Pinpoint the cell where the given text exists, returning its (X, Y) midpoint coordinate. 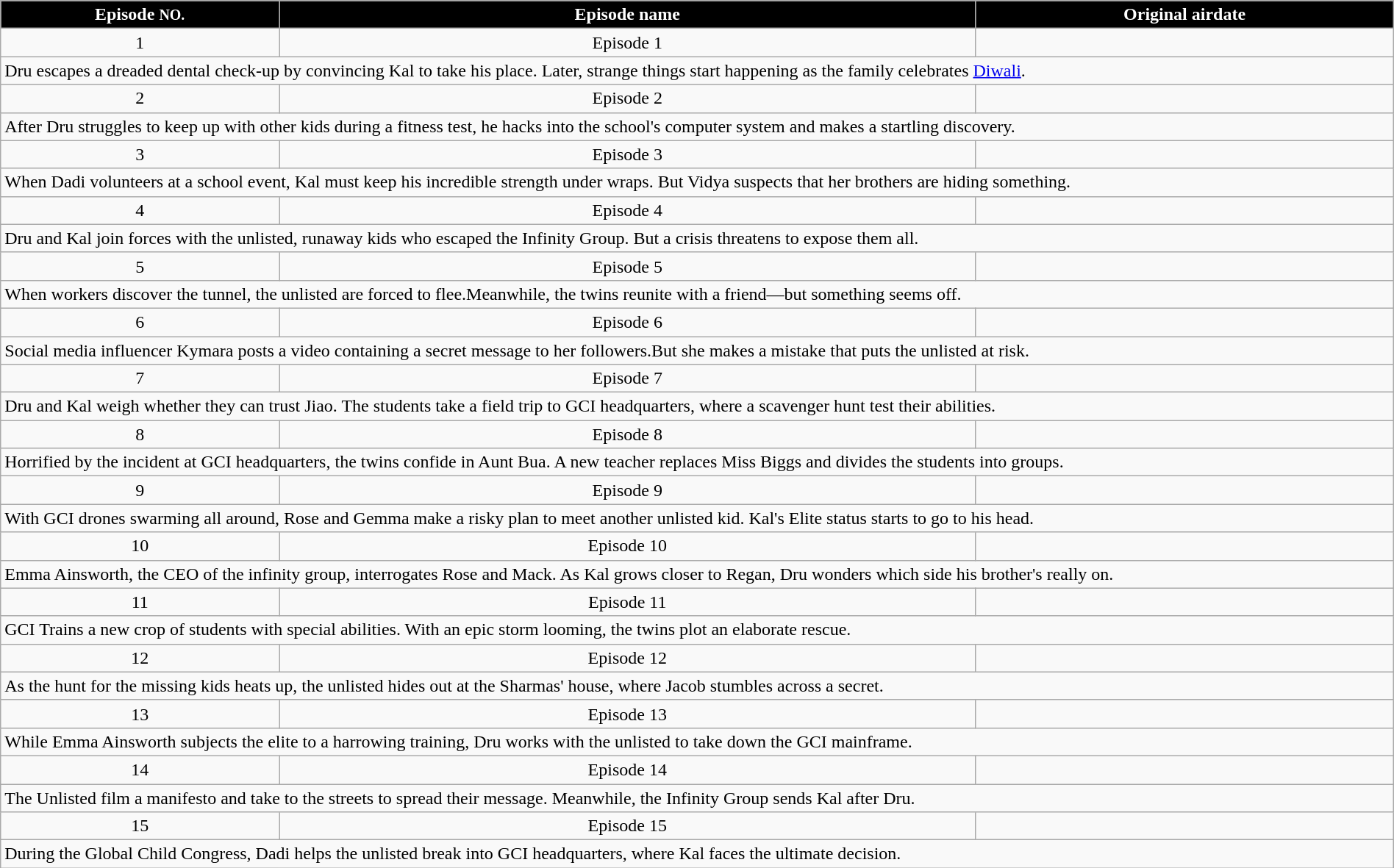
When Dadi volunteers at a school event, Kal must keep his incredible strength under wraps. But Vidya suspects that her brothers are hiding something. (697, 182)
8 (140, 434)
Dru and Kal join forces with the unlisted, runaway kids who escaped the Infinity Group. But a crisis threatens to expose them all. (697, 238)
Episode 10 (628, 546)
While Emma Ainsworth subjects the elite to a harrowing training, Dru works with the unlisted to take down the GCI mainframe. (697, 742)
2 (140, 98)
Episode 8 (628, 434)
15 (140, 826)
14 (140, 770)
9 (140, 490)
The Unlisted film a manifesto and take to the streets to spread their message. Meanwhile, the Infinity Group sends Kal after Dru. (697, 797)
12 (140, 658)
1 (140, 43)
6 (140, 322)
4 (140, 210)
Episode 14 (628, 770)
Episode 13 (628, 714)
Episode 15 (628, 826)
Episode 5 (628, 266)
Episode 12 (628, 658)
7 (140, 379)
Episode 6 (628, 322)
Dru escapes a dreaded dental check-up by convincing Kal to take his place. Later, strange things start happening as the family celebrates Diwali. (697, 71)
Episode 1 (628, 43)
10 (140, 546)
Social media influencer Kymara posts a video containing a secret message to her followers.But she makes a mistake that puts the unlisted at risk. (697, 351)
Episode 3 (628, 154)
Episode name (628, 15)
Original airdate (1184, 15)
During the Global Child Congress, Dadi helps the unlisted break into GCI headquarters, where Kal faces the ultimate decision. (697, 854)
GCI Trains a new crop of students with special abilities. With an epic storm looming, the twins plot an elaborate rescue. (697, 630)
3 (140, 154)
Episode 9 (628, 490)
After Dru struggles to keep up with other kids during a fitness test, he hacks into the school's computer system and makes a startling discovery. (697, 126)
11 (140, 602)
Horrified by the incident at GCI headquarters, the twins confide in Aunt Bua. A new teacher replaces Miss Biggs and divides the students into groups. (697, 462)
Episode 11 (628, 602)
Episode 4 (628, 210)
5 (140, 266)
Episode 2 (628, 98)
With GCI drones swarming all around, Rose and Gemma make a risky plan to meet another unlisted kid. Kal's Elite status starts to go to his head. (697, 518)
Episode 7 (628, 379)
13 (140, 714)
Dru and Kal weigh whether they can trust Jiao. The students take a field trip to GCI headquarters, where a scavenger hunt test their abilities. (697, 406)
Episode NO. (140, 15)
When workers discover the tunnel, the unlisted are forced to flee.Meanwhile, the twins reunite with a friend—but something seems off. (697, 294)
As the hunt for the missing kids heats up, the unlisted hides out at the Sharmas' house, where Jacob stumbles across a secret. (697, 686)
